From the cell containing the given text, extract its center point as [X, Y] coordinate. 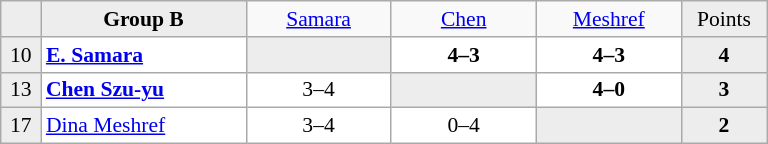
17 [21, 126]
2 [724, 126]
Points [724, 19]
Chen [464, 19]
Dina Meshref [144, 126]
4–0 [608, 90]
Meshref [608, 19]
10 [21, 55]
Group B [144, 19]
4 [724, 55]
E. Samara [144, 55]
3 [724, 90]
Samara [318, 19]
13 [21, 90]
Chen Szu-yu [144, 90]
0–4 [464, 126]
